For the text-containing cell, return its midpoint in [X, Y] coordinate format. 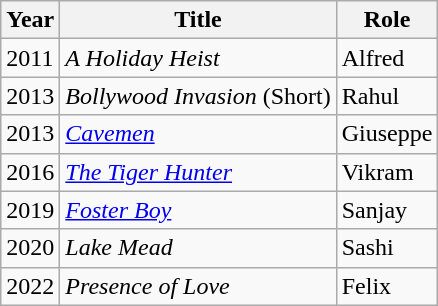
2020 [30, 248]
Alfred [387, 58]
Sashi [387, 248]
Rahul [387, 96]
Title [198, 20]
2011 [30, 58]
Cavemen [198, 134]
Bollywood Invasion (Short) [198, 96]
A Holiday Heist [198, 58]
2022 [30, 286]
Year [30, 20]
Presence of Love [198, 286]
2016 [30, 172]
Sanjay [387, 210]
Felix [387, 286]
Role [387, 20]
The Tiger Hunter [198, 172]
Lake Mead [198, 248]
Giuseppe [387, 134]
Foster Boy [198, 210]
2019 [30, 210]
Vikram [387, 172]
